Pinpoint the cell where the given text exists, returning its (x, y) midpoint coordinate. 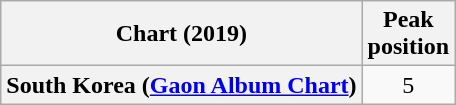
5 (408, 85)
Chart (2019) (182, 34)
South Korea (Gaon Album Chart) (182, 85)
Peak position (408, 34)
